Scan for the cell matching the given text and deliver its [X, Y] coordinate at center. 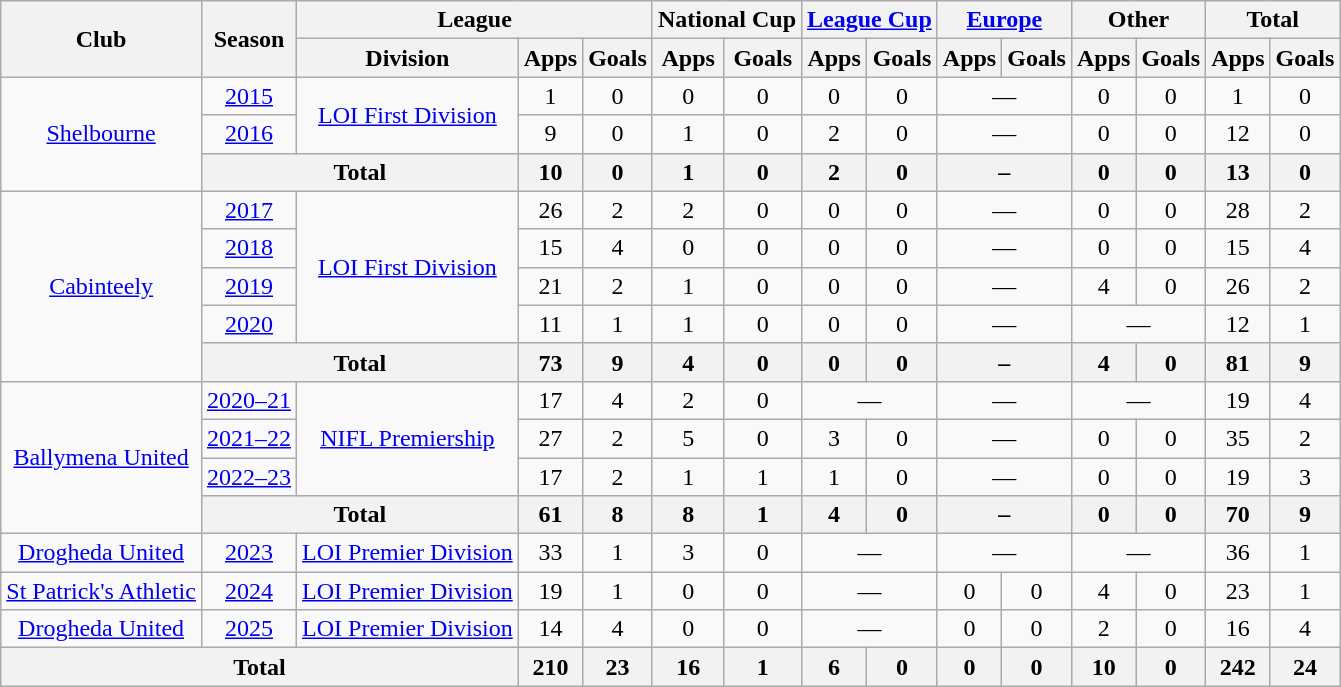
Cabinteely [102, 286]
2019 [248, 286]
Europe [1004, 20]
2020 [248, 324]
Season [248, 39]
2024 [248, 591]
73 [550, 362]
2023 [248, 553]
5 [688, 438]
6 [834, 667]
11 [550, 324]
National Cup [726, 20]
27 [550, 438]
35 [1238, 438]
League Cup [870, 20]
24 [1305, 667]
81 [1238, 362]
36 [1238, 553]
St Patrick's Athletic [102, 591]
2018 [248, 248]
70 [1238, 515]
21 [550, 286]
210 [550, 667]
2025 [248, 629]
Division [408, 58]
33 [550, 553]
Ballymena United [102, 457]
NIFL Premiership [408, 438]
28 [1238, 210]
Club [102, 39]
League [475, 20]
Shelbourne [102, 134]
2016 [248, 134]
2021–22 [248, 438]
2022–23 [248, 477]
2020–21 [248, 400]
61 [550, 515]
242 [1238, 667]
13 [1238, 172]
14 [550, 629]
Other [1138, 20]
2017 [248, 210]
2015 [248, 96]
